Pinpoint the cell where the given text exists, returning its [x, y] midpoint coordinate. 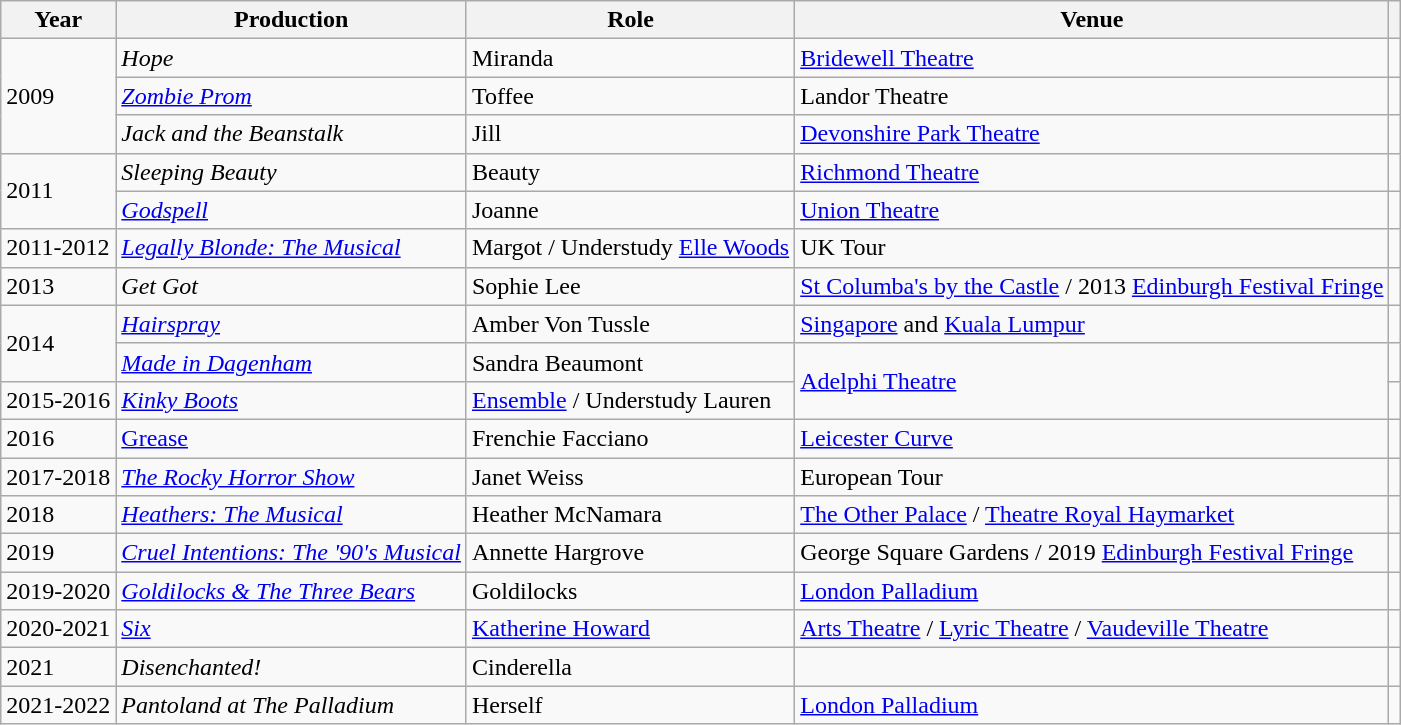
Zombie Prom [292, 96]
Devonshire Park Theatre [1092, 134]
Cinderella [630, 667]
Jill [630, 134]
Grease [292, 438]
UK Tour [1092, 248]
Production [292, 20]
Toffee [630, 96]
2019 [58, 553]
Landor Theatre [1092, 96]
Jack and the Beanstalk [292, 134]
Heathers: The Musical [292, 515]
2011 [58, 191]
Annette Hargrove [630, 553]
Sophie Lee [630, 286]
Beauty [630, 172]
George Square Gardens / 2019 Edinburgh Festival Fringe [1092, 553]
Singapore and Kuala Lumpur [1092, 324]
Miranda [630, 58]
Heather McNamara [630, 515]
Made in Dagenham [292, 362]
2013 [58, 286]
Union Theatre [1092, 210]
European Tour [1092, 477]
Role [630, 20]
2018 [58, 515]
Legally Blonde: The Musical [292, 248]
Pantoland at The Palladium [292, 705]
2015-2016 [58, 400]
Hope [292, 58]
Venue [1092, 20]
Frenchie Facciano [630, 438]
Richmond Theatre [1092, 172]
Adelphi Theatre [1092, 381]
Amber Von Tussle [630, 324]
Cruel Intentions: The '90's Musical [292, 553]
Six [292, 629]
2019-2020 [58, 591]
Kinky Boots [292, 400]
Disenchanted! [292, 667]
Katherine Howard [630, 629]
Janet Weiss [630, 477]
2017-2018 [58, 477]
2011-2012 [58, 248]
Margot / Understudy Elle Woods [630, 248]
Bridewell Theatre [1092, 58]
Ensemble / Understudy Lauren [630, 400]
2020-2021 [58, 629]
Herself [630, 705]
Goldilocks & The Three Bears [292, 591]
Arts Theatre / Lyric Theatre / Vaudeville Theatre [1092, 629]
Hairspray [292, 324]
Get Got [292, 286]
2021 [58, 667]
2014 [58, 343]
Goldilocks [630, 591]
Sleeping Beauty [292, 172]
2009 [58, 96]
2021-2022 [58, 705]
Leicester Curve [1092, 438]
The Rocky Horror Show [292, 477]
Year [58, 20]
The Other Palace / Theatre Royal Haymarket [1092, 515]
Joanne [630, 210]
St Columba's by the Castle / 2013 Edinburgh Festival Fringe [1092, 286]
Sandra Beaumont [630, 362]
Godspell [292, 210]
2016 [58, 438]
